Determine the (x, y) coordinate at the center of the cell enclosing the given text.  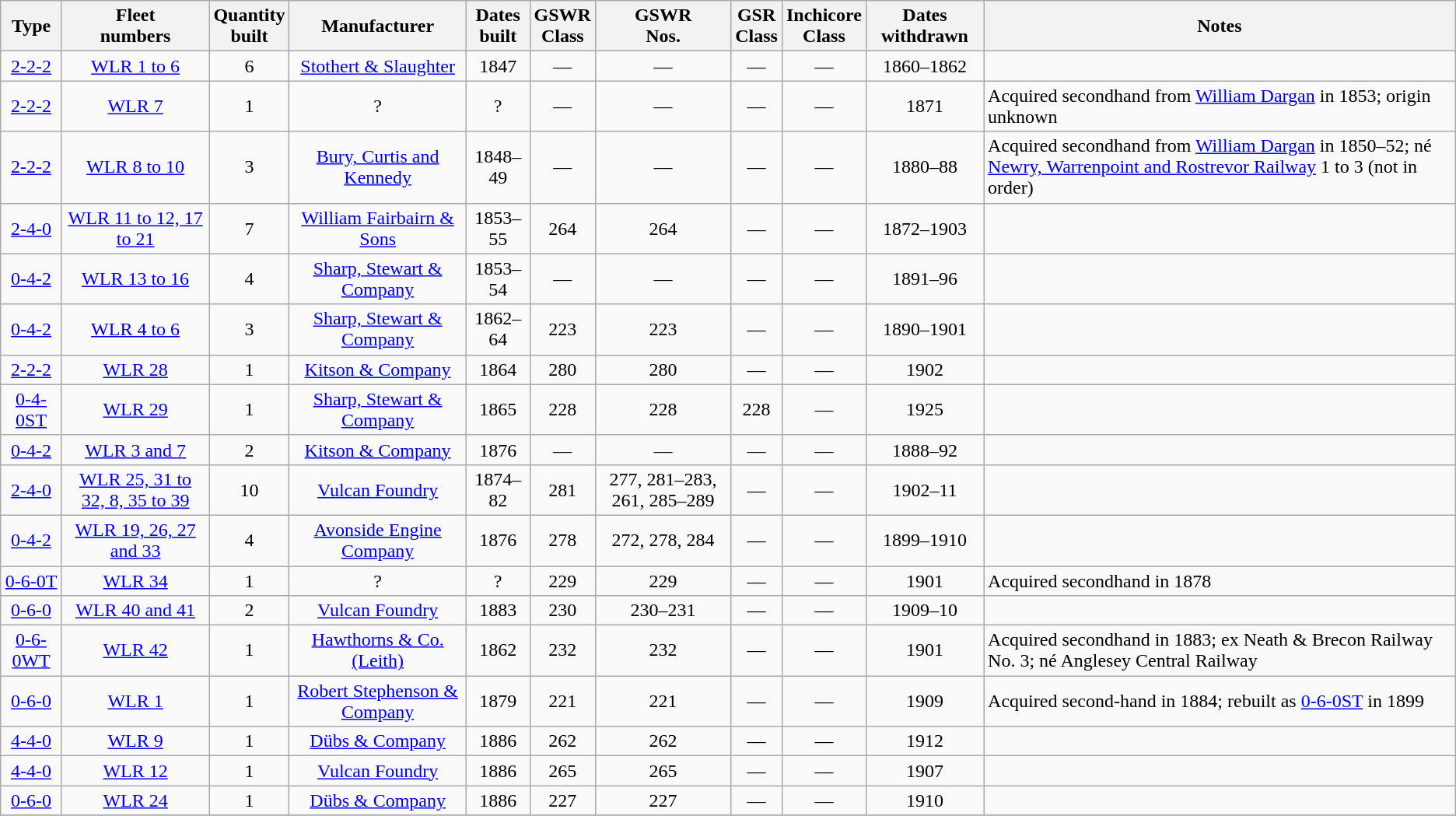
Notes (1220, 26)
1902 (924, 369)
277, 281–283, 261, 285–289 (663, 490)
1860–1862 (924, 66)
Hawthorns & Co. (Leith) (378, 650)
WLR 29 (135, 409)
WLR 40 and 41 (135, 611)
WLR 8 to 10 (135, 167)
1853–55 (498, 229)
Fleetnumbers (135, 26)
1865 (498, 409)
1848–49 (498, 167)
1907 (924, 771)
1925 (924, 409)
1890–1901 (924, 330)
0-6-0WT (31, 650)
GSWRNos. (663, 26)
Type (31, 26)
WLR 25, 31 to 32, 8, 35 to 39 (135, 490)
William Fairbairn & Sons (378, 229)
1891–96 (924, 278)
1902–11 (924, 490)
WLR 34 (135, 581)
1853–54 (498, 278)
Acquired secondhand in 1878 (1220, 581)
1883 (498, 611)
WLR 28 (135, 369)
WLR 3 and 7 (135, 450)
7 (249, 229)
230–231 (663, 611)
GSWRClass (562, 26)
Stothert & Slaughter (378, 66)
Acquired secondhand in 1883; ex Neath & Brecon Railway No. 3; né Anglesey Central Railway (1220, 650)
Datesbuilt (498, 26)
1879 (498, 702)
1862–64 (498, 330)
Avonside Engine Company (378, 540)
1872–1903 (924, 229)
1910 (924, 800)
Acquired second-hand in 1884; rebuilt as 0-6-0ST in 1899 (1220, 702)
1909 (924, 702)
1899–1910 (924, 540)
WLR 7 (135, 106)
272, 278, 284 (663, 540)
WLR 9 (135, 741)
6 (249, 66)
1888–92 (924, 450)
WLR 11 to 12, 17 to 21 (135, 229)
281 (562, 490)
Manufacturer (378, 26)
1909–10 (924, 611)
10 (249, 490)
Robert Stephenson & Company (378, 702)
WLR 19, 26, 27 and 33 (135, 540)
0-4-0ST (31, 409)
0-6-0T (31, 581)
278 (562, 540)
Acquired secondhand from William Dargan in 1850–52; né Newry, Warrenpoint and Rostrevor Railway 1 to 3 (not in order) (1220, 167)
GSRClass (757, 26)
WLR 42 (135, 650)
1871 (924, 106)
1874–82 (498, 490)
InchicoreClass (824, 26)
WLR 13 to 16 (135, 278)
WLR 1 (135, 702)
Acquired secondhand from William Dargan in 1853; origin unknown (1220, 106)
1864 (498, 369)
1880–88 (924, 167)
WLR 24 (135, 800)
1847 (498, 66)
WLR 4 to 6 (135, 330)
Bury, Curtis and Kennedy (378, 167)
WLR 1 to 6 (135, 66)
1862 (498, 650)
230 (562, 611)
WLR 12 (135, 771)
Dates withdrawn (924, 26)
Quantitybuilt (249, 26)
1912 (924, 741)
